Pinpoint the cell where the given text exists, returning its [x, y] midpoint coordinate. 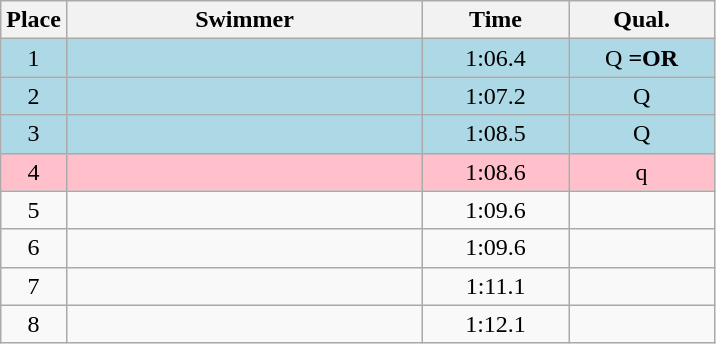
7 [34, 286]
1 [34, 58]
1:06.4 [496, 58]
1:11.1 [496, 286]
1:08.6 [496, 172]
8 [34, 324]
6 [34, 248]
1:08.5 [496, 134]
Place [34, 20]
Qual. [642, 20]
q [642, 172]
5 [34, 210]
Time [496, 20]
Swimmer [244, 20]
Q =OR [642, 58]
1:07.2 [496, 96]
2 [34, 96]
1:12.1 [496, 324]
4 [34, 172]
3 [34, 134]
